For the text-containing cell, return its midpoint in [X, Y] coordinate format. 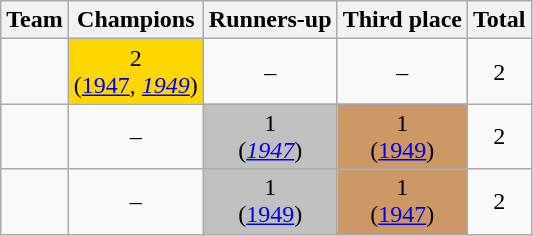
Team [35, 20]
Total [500, 20]
Third place [402, 20]
Champions [136, 20]
Runners-up [270, 20]
2(1947, 1949) [136, 72]
